Locate the cell with the specified text and output its [x, y] center coordinate. 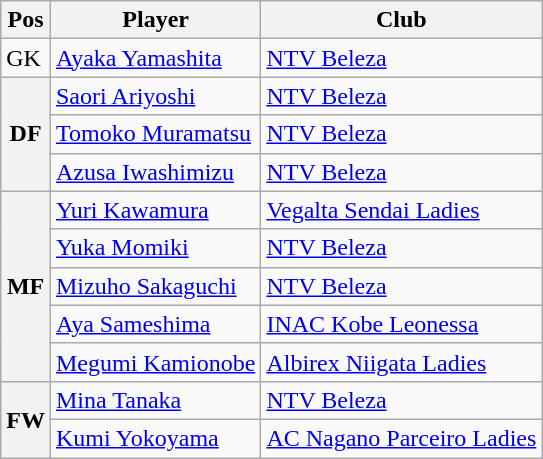
Club [402, 20]
Azusa Iwashimizu [155, 172]
Mizuho Sakaguchi [155, 286]
DF [26, 134]
Aya Sameshima [155, 324]
Kumi Yokoyama [155, 438]
Pos [26, 20]
Tomoko Muramatsu [155, 134]
Albirex Niigata Ladies [402, 362]
Yuri Kawamura [155, 210]
Player [155, 20]
Megumi Kamionobe [155, 362]
Saori Ariyoshi [155, 96]
Yuka Momiki [155, 248]
INAC Kobe Leonessa [402, 324]
Mina Tanaka [155, 400]
GK [26, 58]
FW [26, 419]
Vegalta Sendai Ladies [402, 210]
MF [26, 286]
AC Nagano Parceiro Ladies [402, 438]
Ayaka Yamashita [155, 58]
